Locate the cell with the specified text and output its [X, Y] center coordinate. 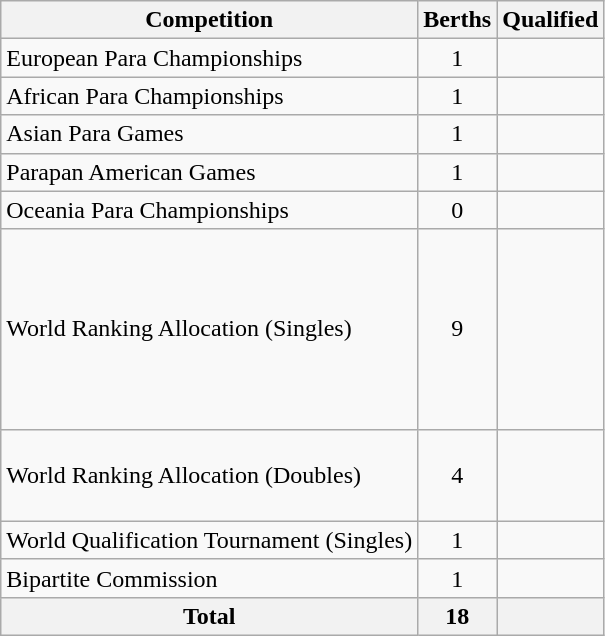
Qualified [550, 20]
Asian Para Games [210, 134]
4 [458, 475]
Total [210, 616]
World Ranking Allocation (Singles) [210, 329]
World Qualification Tournament (Singles) [210, 540]
European Para Championships [210, 58]
Berths [458, 20]
World Ranking Allocation (Doubles) [210, 475]
Competition [210, 20]
9 [458, 329]
0 [458, 210]
Bipartite Commission [210, 578]
Oceania Para Championships [210, 210]
18 [458, 616]
Parapan American Games [210, 172]
African Para Championships [210, 96]
